Return [X, Y] of the center of cell containing provided text 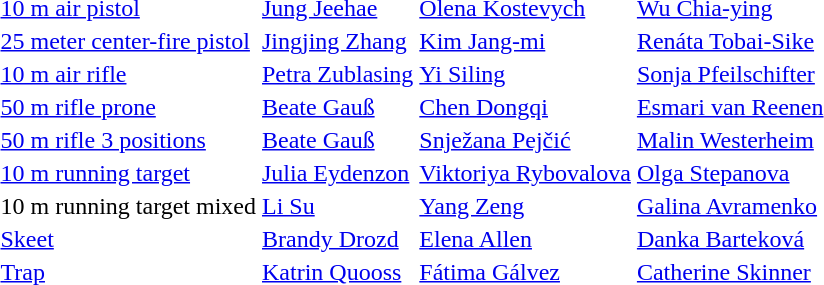
Kim Jang-mi [526, 41]
Brandy Drozd [338, 239]
Li Su [338, 206]
Elena Allen [526, 239]
Jingjing Zhang [338, 41]
Yang Zeng [526, 206]
Chen Dongqi [526, 107]
Snježana Pejčić [526, 140]
Petra Zublasing [338, 74]
Yi Siling [526, 74]
Julia Eydenzon [338, 173]
Viktoriya Rybovalova [526, 173]
